From the cell containing the given text, extract its center point as [x, y] coordinate. 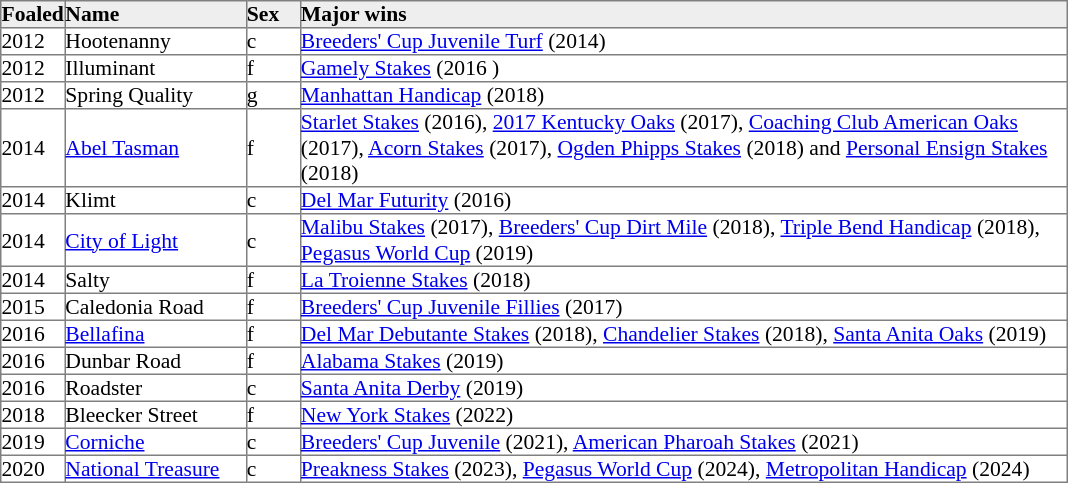
Roadster [156, 388]
g [273, 96]
Corniche [156, 442]
Klimt [156, 200]
Spring Quality [156, 96]
Dunbar Road [156, 360]
Salty [156, 280]
Name [156, 14]
Del Mar Futurity (2016) [683, 200]
City of Light [156, 240]
2018 [33, 414]
Bellafina [156, 334]
Major wins [683, 14]
New York Stakes (2022) [683, 414]
Illuminant [156, 68]
2019 [33, 442]
2015 [33, 306]
National Treasure [156, 468]
Hootenanny [156, 42]
Alabama Stakes (2019) [683, 360]
Abel Tasman [156, 148]
Gamely Stakes (2016 ) [683, 68]
Preakness Stakes (2023), Pegasus World Cup (2024), Metropolitan Handicap (2024) [683, 468]
Breeders' Cup Juvenile (2021), American Pharoah Stakes (2021) [683, 442]
Sex [273, 14]
Breeders' Cup Juvenile Fillies (2017) [683, 306]
2020 [33, 468]
Foaled [33, 14]
Bleecker Street [156, 414]
Breeders' Cup Juvenile Turf (2014) [683, 42]
Caledonia Road [156, 306]
Manhattan Handicap (2018) [683, 96]
La Troienne Stakes (2018) [683, 280]
Malibu Stakes (2017), Breeders' Cup Dirt Mile (2018), Triple Bend Handicap (2018), Pegasus World Cup (2019) [683, 240]
Del Mar Debutante Stakes (2018), Chandelier Stakes (2018), Santa Anita Oaks (2019) [683, 334]
Santa Anita Derby (2019) [683, 388]
